Find where the given text appears and provide that cell's center as (x, y) coordinate. 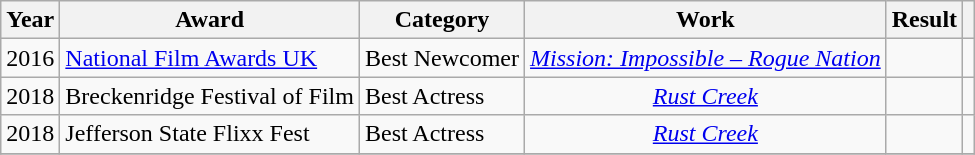
Work (706, 20)
Category (442, 20)
Best Newcomer (442, 58)
2016 (30, 58)
National Film Awards UK (210, 58)
Breckenridge Festival of Film (210, 96)
Result (924, 20)
Year (30, 20)
Jefferson State Flixx Fest (210, 134)
Award (210, 20)
Mission: Impossible – Rogue Nation (706, 58)
